For the text-containing cell, return its midpoint in [x, y] coordinate format. 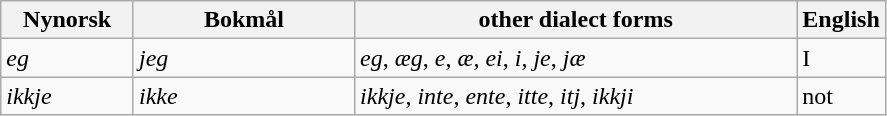
other dialect forms [576, 20]
not [841, 96]
Nynorsk [68, 20]
jeg [244, 58]
eg, æg, e, æ, ei, i, je, jæ [576, 58]
ikkje [68, 96]
English [841, 20]
ikkje, inte, ente, itte, itj, ikkji [576, 96]
I [841, 58]
eg [68, 58]
ikke [244, 96]
Bokmål [244, 20]
